Identify which cell holds the provided text, then report its [x, y] central coordinate. 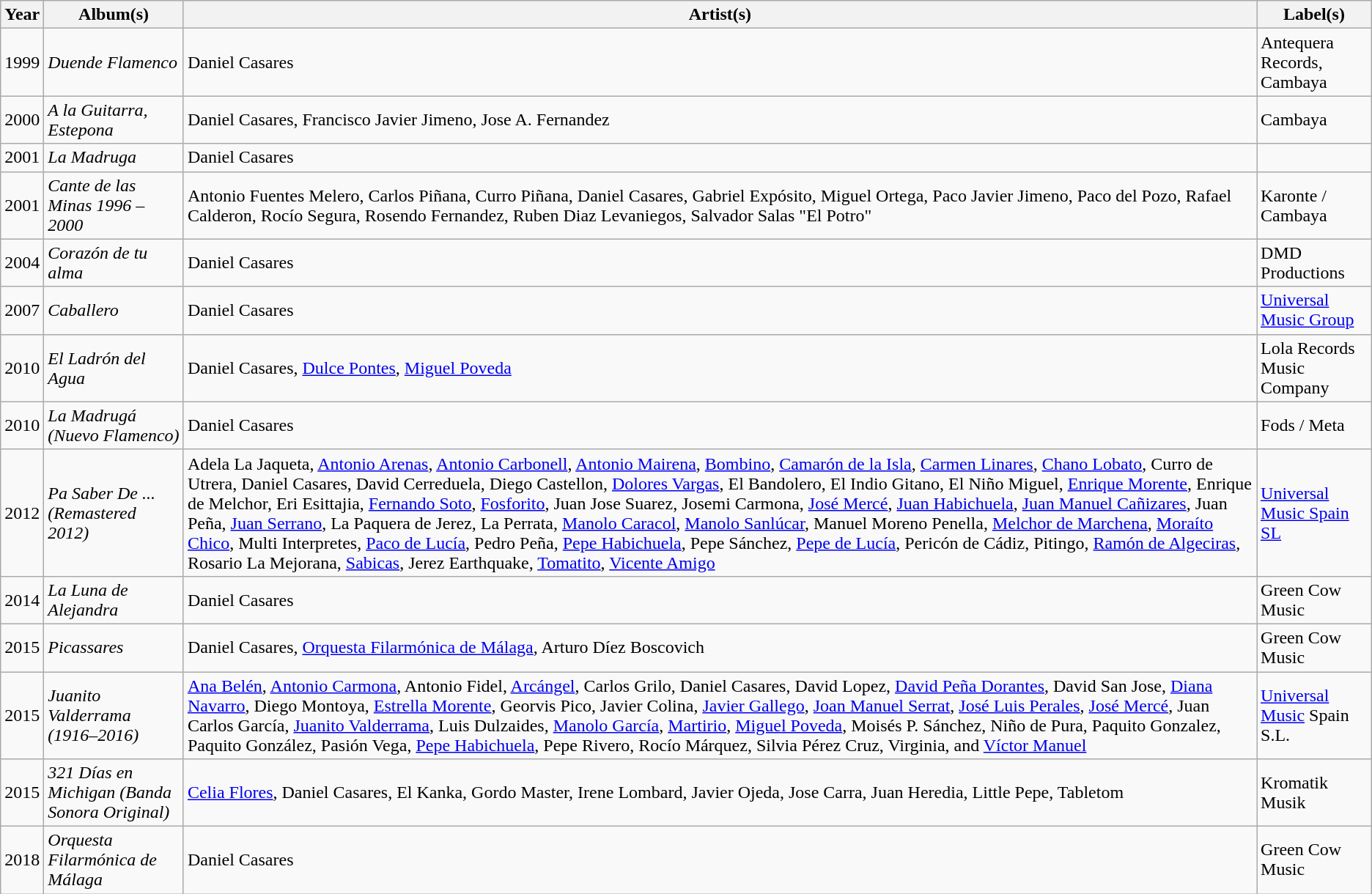
1999 [22, 62]
Cante de las Minas 1996 – 2000 [114, 205]
Daniel Casares, Dulce Pontes, Miguel Poveda [720, 368]
DMD Productions [1315, 262]
Pa Saber De ... (Remastered 2012) [114, 513]
Corazón de tu alma [114, 262]
2000 [22, 120]
Universal Music Group [1315, 311]
321 Días en Michigan (Banda Sonora Original) [114, 793]
2004 [22, 262]
Album(s) [114, 15]
Lola Records Music Company [1315, 368]
2018 [22, 860]
Caballero [114, 311]
Daniel Casares, Orquesta Filarmónica de Málaga, Arturo Díez Boscovich [720, 648]
La Madrugá (Nuevo Flamenco) [114, 425]
Karonte / Cambaya [1315, 205]
A la Guitarra, Estepona [114, 120]
La Madruga [114, 158]
Celia Flores, Daniel Casares, El Kanka, Gordo Master, Irene Lombard, Javier Ojeda, Jose Carra, Juan Heredia, Little Pepe, Tabletom [720, 793]
Orquesta Filarmónica de Málaga [114, 860]
La Luna de Alejandra [114, 599]
2012 [22, 513]
Duende Flamenco [114, 62]
Year [22, 15]
Fods / Meta [1315, 425]
Universal Music Spain SL [1315, 513]
Juanito Valderrama (1916–2016) [114, 715]
Antequera Records, Cambaya [1315, 62]
Universal Music Spain S.L. [1315, 715]
Picassares [114, 648]
El Ladrón del Agua [114, 368]
Cambaya [1315, 120]
Kromatik Musik [1315, 793]
2007 [22, 311]
Artist(s) [720, 15]
Daniel Casares, Francisco Javier Jimeno, Jose A. Fernandez [720, 120]
2014 [22, 599]
Label(s) [1315, 15]
